Identify which cell holds the provided text, then report its [x, y] central coordinate. 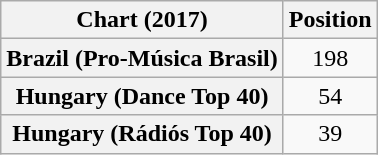
54 [330, 96]
Chart (2017) [142, 20]
Position [330, 20]
Hungary (Dance Top 40) [142, 96]
39 [330, 134]
Brazil (Pro-Música Brasil) [142, 58]
Hungary (Rádiós Top 40) [142, 134]
198 [330, 58]
